For the text-containing cell, return its midpoint in (x, y) coordinate format. 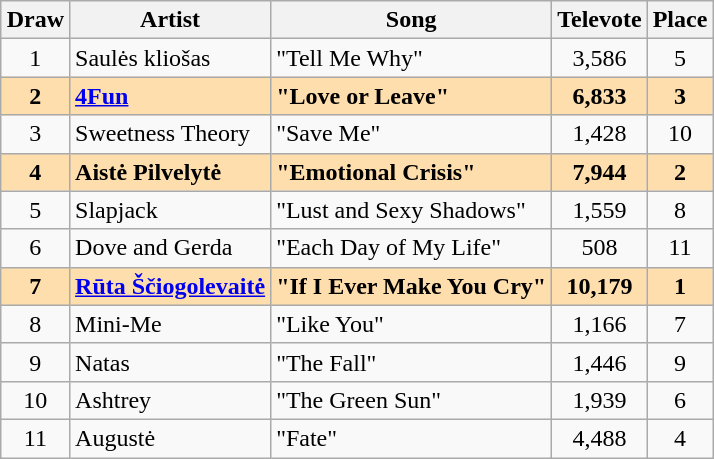
6,833 (600, 96)
Draw (35, 20)
Natas (170, 362)
Slapjack (170, 210)
Sweetness Theory (170, 134)
"Fate" (412, 438)
"Love or Leave" (412, 96)
1,559 (600, 210)
1,166 (600, 324)
Place (680, 20)
7,944 (600, 172)
Song (412, 20)
508 (600, 248)
Rūta Ščiogolevaitė (170, 286)
Artist (170, 20)
Televote (600, 20)
Aistė Pilvelytė (170, 172)
"The Green Sun" (412, 400)
Saulės kliošas (170, 58)
"The Fall" (412, 362)
Ashtrey (170, 400)
"Save Me" (412, 134)
"Emotional Crisis" (412, 172)
"Like You" (412, 324)
1,428 (600, 134)
4Fun (170, 96)
Dove and Gerda (170, 248)
Mini-Me (170, 324)
"Tell Me Why" (412, 58)
3,586 (600, 58)
4,488 (600, 438)
"Each Day of My Life" (412, 248)
"If I Ever Make You Cry" (412, 286)
"Lust and Sexy Shadows" (412, 210)
Augustė (170, 438)
10,179 (600, 286)
1,446 (600, 362)
1,939 (600, 400)
